Identify which cell holds the provided text, then report its [x, y] central coordinate. 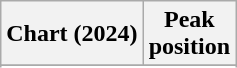
Chart (2024) [72, 34]
Peakposition [189, 34]
